Determine the (X, Y) coordinate at the center of the cell enclosing the given text.  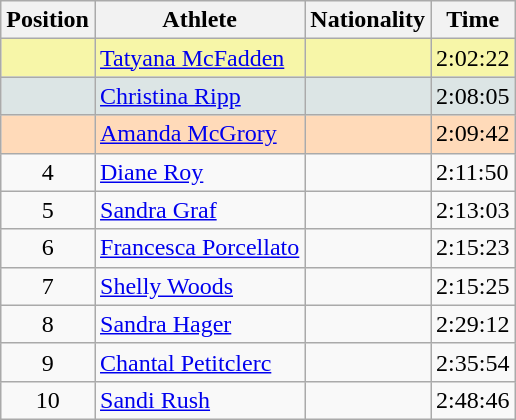
8 (48, 324)
2:13:03 (473, 210)
Francesca Porcellato (199, 248)
5 (48, 210)
4 (48, 172)
Diane Roy (199, 172)
Tatyana McFadden (199, 58)
2:11:50 (473, 172)
9 (48, 362)
Christina Ripp (199, 96)
6 (48, 248)
Time (473, 20)
2:08:05 (473, 96)
Shelly Woods (199, 286)
7 (48, 286)
Sandi Rush (199, 400)
2:48:46 (473, 400)
Amanda McGrory (199, 134)
Position (48, 20)
2:35:54 (473, 362)
10 (48, 400)
Chantal Petitclerc (199, 362)
2:15:25 (473, 286)
Sandra Hager (199, 324)
2:09:42 (473, 134)
Sandra Graf (199, 210)
Nationality (368, 20)
Athlete (199, 20)
2:29:12 (473, 324)
2:15:23 (473, 248)
2:02:22 (473, 58)
